Find where the given text appears and provide that cell's center as [x, y] coordinate. 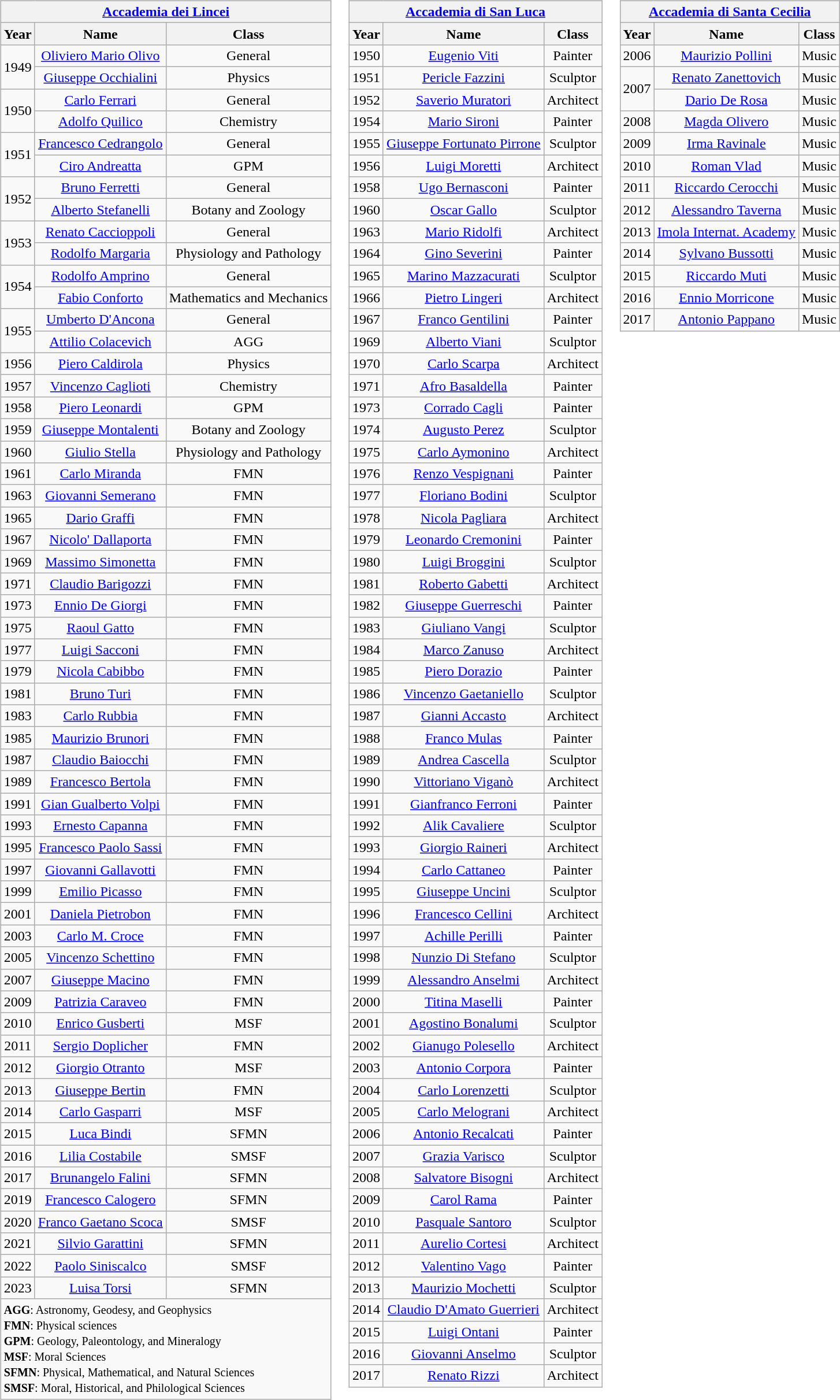
Imola Internat. Academy [726, 232]
Eugenio Viti [463, 55]
Daniela Pietrobon [101, 914]
Luisa Torsi [101, 1288]
Maurizio Brunori [101, 738]
Vittoriano Viganò [463, 782]
Luigi Moretti [463, 166]
1986 [366, 694]
1996 [366, 914]
Augusto Perez [463, 429]
Fabio Conforto [101, 298]
Alessandro Taverna [726, 210]
Carlo Miranda [101, 474]
Paolo Siniscalco [101, 1266]
Alberto Viani [463, 342]
Carlo Gasparri [101, 1112]
Carlo M. Croce [101, 936]
1974 [366, 429]
1970 [366, 364]
Ennio Morricone [726, 298]
Maurizio Pollini [726, 55]
Giuseppe Macino [101, 980]
Floriano Bodini [463, 496]
Saverio Muratori [463, 100]
Renato Caccioppoli [101, 232]
Irma Ravinale [726, 144]
Oscar Gallo [463, 210]
1994 [366, 870]
1978 [366, 518]
Umberto D'Ancona [101, 320]
Corrado Cagli [463, 408]
1966 [366, 298]
Piero Leonardi [101, 408]
Giovanni Gallavotti [101, 870]
Claudio D'Amato Guerrieri [463, 1310]
Nunzio Di Stefano [463, 958]
Salvatore Bisogni [463, 1178]
Antonio Pappano [726, 320]
Gino Severini [463, 254]
Rodolfo Amprino [101, 276]
Francesco Calogero [101, 1200]
Aurelio Cortesi [463, 1244]
Massimo Simonetta [101, 562]
Nicola Pagliara [463, 518]
Pasquale Santoro [463, 1222]
Magda Olivero [726, 122]
Alessandro Anselmi [463, 980]
Nicolo' Dallaporta [101, 540]
Gianni Accasto [463, 716]
Andrea Cascella [463, 760]
Carol Rama [463, 1200]
Lilia Costabile [101, 1155]
1957 [17, 386]
Sergio Doplicher [101, 1046]
Giuseppe Montalenti [101, 429]
Alberto Stefanelli [101, 210]
Roman Vlad [726, 166]
Giuseppe Bertin [101, 1090]
2022 [17, 1266]
1984 [366, 650]
Franco Gaetano Scoca [101, 1222]
Giuseppe Guerreschi [463, 606]
Mathematics and Mechanics [248, 298]
2019 [17, 1200]
1990 [366, 782]
2023 [17, 1288]
Titina Maselli [463, 1002]
Afro Basaldella [463, 386]
Renzo Vespignani [463, 474]
Antonio Recalcati [463, 1134]
Ennio De Giorgi [101, 606]
Maurizio Mochetti [463, 1288]
Luigi Broggini [463, 562]
1982 [366, 606]
Giuseppe Occhialini [101, 77]
Marco Zanuso [463, 650]
Carlo Cattaneo [463, 870]
Ugo Bernasconi [463, 188]
1988 [366, 738]
Brunangelo Falini [101, 1178]
Bruno Turi [101, 694]
Vincenzo Caglioti [101, 386]
Oliviero Mario Olivo [101, 55]
Vincenzo Gaetaniello [463, 694]
Claudio Baiocchi [101, 760]
Giuliano Vangi [463, 628]
Vincenzo Schettino [101, 958]
Piero Caldirola [101, 364]
Gian Gualberto Volpi [101, 804]
Dario Graffi [101, 518]
Accademia dei Lincei [166, 12]
1992 [366, 826]
Silvio Garattini [101, 1244]
Francesco Paolo Sassi [101, 848]
Accademia di Santa Cecilia [730, 12]
Giuseppe Uncini [463, 892]
1953 [17, 243]
Ciro Andreatta [101, 166]
Antonio Corpora [463, 1068]
Dario De Rosa [726, 100]
Marino Mazzacurati [463, 276]
Carlo Aymonino [463, 451]
Mario Sironi [463, 122]
1949 [17, 66]
Patrizia Caraveo [101, 1002]
1998 [366, 958]
Riccardo Cerocchi [726, 188]
Leonardo Cremonini [463, 540]
Franco Mulas [463, 738]
Rodolfo Margaria [101, 254]
Renato Zanettovich [726, 77]
Roberto Gabetti [463, 584]
Luigi Sacconi [101, 650]
Giuseppe Fortunato Pirrone [463, 144]
Renato Rizzi [463, 1376]
Achille Perilli [463, 936]
1964 [366, 254]
2002 [366, 1046]
1980 [366, 562]
Carlo Ferrari [101, 100]
Piero Dorazio [463, 672]
Franco Gentilini [463, 320]
1976 [366, 474]
Pietro Lingeri [463, 298]
Claudio Barigozzi [101, 584]
Riccardo Muti [726, 276]
2020 [17, 1222]
Carlo Scarpa [463, 364]
Pericle Fazzini [463, 77]
Accademia di San Luca [475, 12]
2000 [366, 1002]
2004 [366, 1090]
Giorgio Raineri [463, 848]
1961 [17, 474]
Francesco Bertola [101, 782]
Valentino Vago [463, 1266]
Emilio Picasso [101, 892]
Attilio Colacevich [101, 342]
Sylvano Bussotti [726, 254]
Nicola Cabibbo [101, 672]
Giovanni Anselmo [463, 1354]
Alik Cavaliere [463, 826]
Grazia Varisco [463, 1155]
Raoul Gatto [101, 628]
2021 [17, 1244]
Giovanni Semerano [101, 496]
Giulio Stella [101, 451]
1959 [17, 429]
Agostino Bonalumi [463, 1024]
Enrico Gusberti [101, 1024]
Adolfo Quilico [101, 122]
Carlo Rubbia [101, 716]
Ernesto Capanna [101, 826]
Francesco Cellini [463, 914]
Francesco Cedrangolo [101, 144]
Luigi Ontani [463, 1332]
Gianfranco Ferroni [463, 804]
AGG [248, 342]
Bruno Ferretti [101, 188]
Giorgio Otranto [101, 1068]
Gianugo Polesello [463, 1046]
Carlo Lorenzetti [463, 1090]
Mario Ridolfi [463, 232]
Luca Bindi [101, 1134]
Carlo Melograni [463, 1112]
